Scan for the cell matching the given text and deliver its (X, Y) coordinate at center. 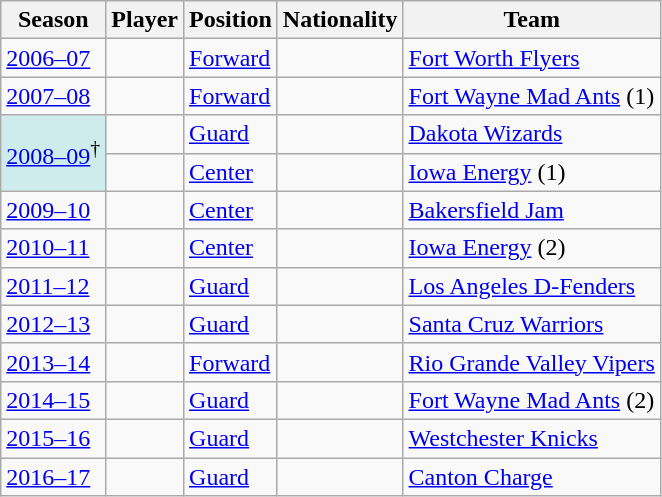
2008–09† (54, 153)
Position (231, 20)
2011–12 (54, 286)
2010–11 (54, 248)
Fort Wayne Mad Ants (1) (532, 96)
Canton Charge (532, 477)
Santa Cruz Warriors (532, 324)
Bakersfield Jam (532, 210)
Nationality (340, 20)
2007–08 (54, 96)
2015–16 (54, 438)
2012–13 (54, 324)
2014–15 (54, 400)
Fort Wayne Mad Ants (2) (532, 400)
Iowa Energy (1) (532, 172)
2006–07 (54, 58)
Iowa Energy (2) (532, 248)
Westchester Knicks (532, 438)
Rio Grande Valley Vipers (532, 362)
Team (532, 20)
2016–17 (54, 477)
2013–14 (54, 362)
2009–10 (54, 210)
Season (54, 20)
Player (145, 20)
Dakota Wizards (532, 134)
Los Angeles D-Fenders (532, 286)
Fort Worth Flyers (532, 58)
